From the cell containing the given text, extract its center point as [x, y] coordinate. 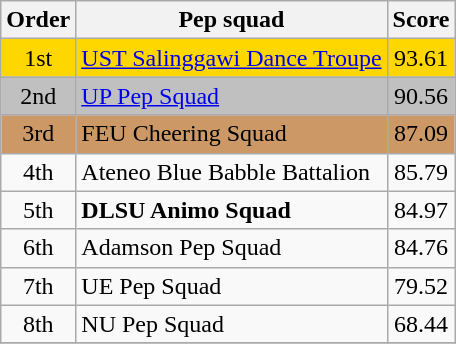
90.56 [421, 96]
Score [421, 20]
6th [38, 248]
NU Pep Squad [232, 324]
5th [38, 210]
Ateneo Blue Babble Battalion [232, 172]
UP Pep Squad [232, 96]
8th [38, 324]
7th [38, 286]
UE Pep Squad [232, 286]
84.76 [421, 248]
Adamson Pep Squad [232, 248]
Order [38, 20]
93.61 [421, 58]
85.79 [421, 172]
Pep squad [232, 20]
84.97 [421, 210]
2nd [38, 96]
1st [38, 58]
87.09 [421, 134]
DLSU Animo Squad [232, 210]
FEU Cheering Squad [232, 134]
3rd [38, 134]
UST Salinggawi Dance Troupe [232, 58]
68.44 [421, 324]
4th [38, 172]
79.52 [421, 286]
